Capture the cell that displays the provided text and extract its (x, y) central coordinate. 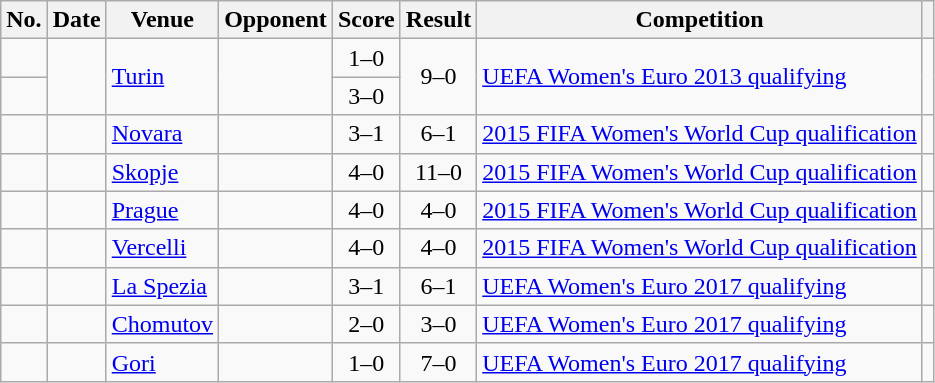
Novara (162, 134)
Vercelli (162, 248)
Chomutov (162, 324)
La Spezia (162, 286)
Score (366, 20)
9–0 (438, 77)
7–0 (438, 362)
Turin (162, 77)
Prague (162, 210)
Competition (700, 20)
Opponent (276, 20)
No. (24, 20)
2–0 (366, 324)
Gori (162, 362)
Skopje (162, 172)
Result (438, 20)
UEFA Women's Euro 2013 qualifying (700, 77)
Date (76, 20)
11–0 (438, 172)
Venue (162, 20)
